Determine the [X, Y] coordinate at the center of the cell enclosing the given text.  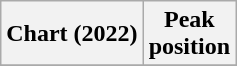
Peakposition [189, 34]
Chart (2022) [72, 34]
